Locate the cell with the specified text and output its (X, Y) center coordinate. 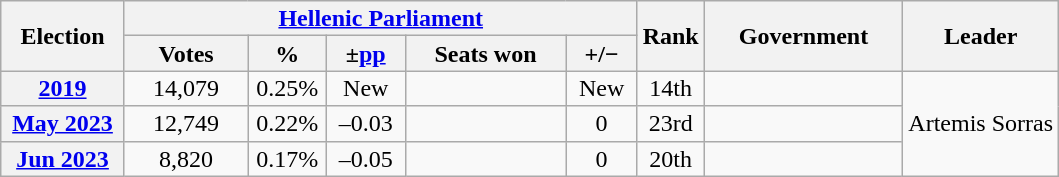
Hellenic Parliament (380, 18)
Election (63, 36)
0.17% (288, 158)
2019 (63, 88)
Government (804, 36)
Rank (670, 36)
% (288, 54)
Leader (981, 36)
–0.05 (366, 158)
14th (670, 88)
Artemis Sorras (981, 124)
May 2023 (63, 124)
+/− (602, 54)
12,749 (186, 124)
–0.03 (366, 124)
Votes (186, 54)
14,079 (186, 88)
Seats won (486, 54)
8,820 (186, 158)
20th (670, 158)
Jun 2023 (63, 158)
0.25% (288, 88)
0.22% (288, 124)
±pp (366, 54)
23rd (670, 124)
